Determine the (x, y) coordinate at the center of the cell enclosing the given text.  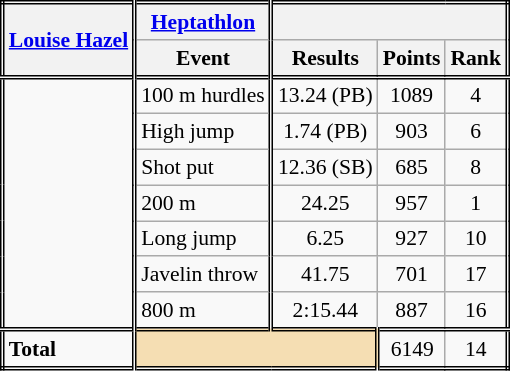
Results (324, 58)
685 (412, 168)
16 (476, 310)
903 (412, 132)
800 m (204, 310)
8 (476, 168)
1 (476, 203)
6 (476, 132)
12.36 (SB) (324, 168)
Rank (476, 58)
Points (412, 58)
17 (476, 275)
13.24 (PB) (324, 96)
Long jump (204, 239)
High jump (204, 132)
10 (476, 239)
2:15.44 (324, 310)
24.25 (324, 203)
Shot put (204, 168)
Louise Hazel (68, 40)
6149 (412, 348)
701 (412, 275)
887 (412, 310)
1.74 (PB) (324, 132)
Javelin throw (204, 275)
Total (68, 348)
100 m hurdles (204, 96)
Event (204, 58)
957 (412, 203)
200 m (204, 203)
41.75 (324, 275)
14 (476, 348)
1089 (412, 96)
927 (412, 239)
Heptathlon (204, 22)
4 (476, 96)
6.25 (324, 239)
